Identify which cell holds the provided text, then report its (x, y) central coordinate. 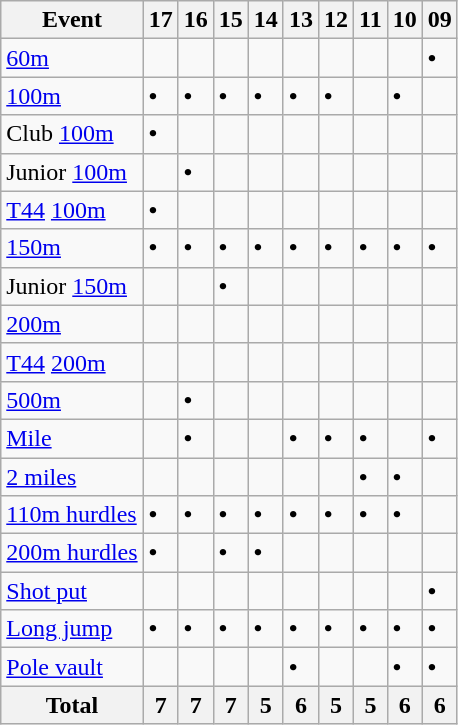
15 (230, 20)
100m (72, 96)
10 (404, 20)
11 (371, 20)
14 (266, 20)
2 miles (72, 477)
60m (72, 58)
150m (72, 248)
Shot put (72, 591)
200m hurdles (72, 553)
Mile (72, 438)
Event (72, 20)
12 (336, 20)
T44 100m (72, 210)
110m hurdles (72, 515)
Total (72, 705)
Pole vault (72, 667)
17 (160, 20)
09 (440, 20)
Junior 150m (72, 286)
200m (72, 324)
16 (196, 20)
500m (72, 400)
T44 200m (72, 362)
13 (300, 20)
Long jump (72, 629)
Junior 100m (72, 172)
Club 100m (72, 134)
